Extract the [x, y] coordinate from the center of the cell holding the provided text.  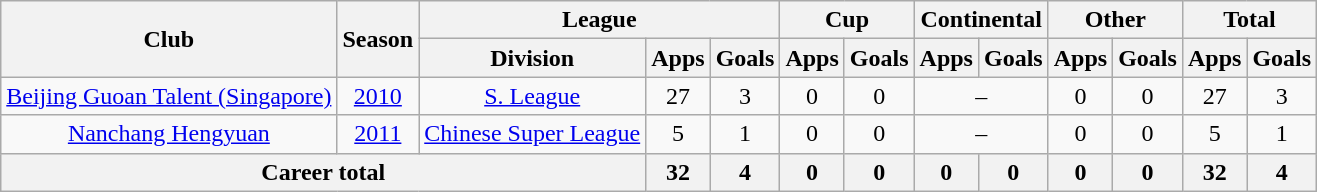
Other [1115, 20]
Chinese Super League [532, 134]
Continental [981, 20]
Cup [847, 20]
League [600, 20]
Total [1249, 20]
Season [378, 39]
Division [532, 58]
Club [169, 39]
2011 [378, 134]
Beijing Guoan Talent (Singapore) [169, 96]
Career total [324, 172]
2010 [378, 96]
Nanchang Hengyuan [169, 134]
S. League [532, 96]
